Identify which cell holds the provided text, then report its (X, Y) central coordinate. 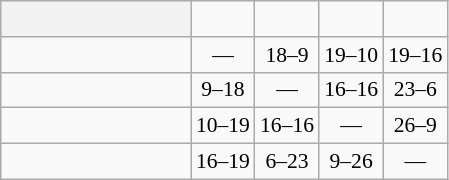
19–10 (351, 55)
26–9 (415, 126)
18–9 (287, 55)
9–18 (223, 90)
10–19 (223, 126)
9–26 (351, 162)
23–6 (415, 90)
19–16 (415, 55)
16–19 (223, 162)
6–23 (287, 162)
